From the cell containing the given text, extract its center point as (X, Y) coordinate. 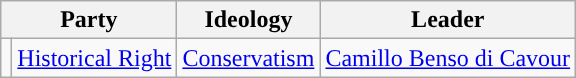
Leader (448, 20)
Conservatism (248, 58)
Ideology (248, 20)
Historical Right (94, 58)
Camillo Benso di Cavour (448, 58)
Party (89, 20)
